Determine the [x, y] coordinate at the center of the cell enclosing the given text.  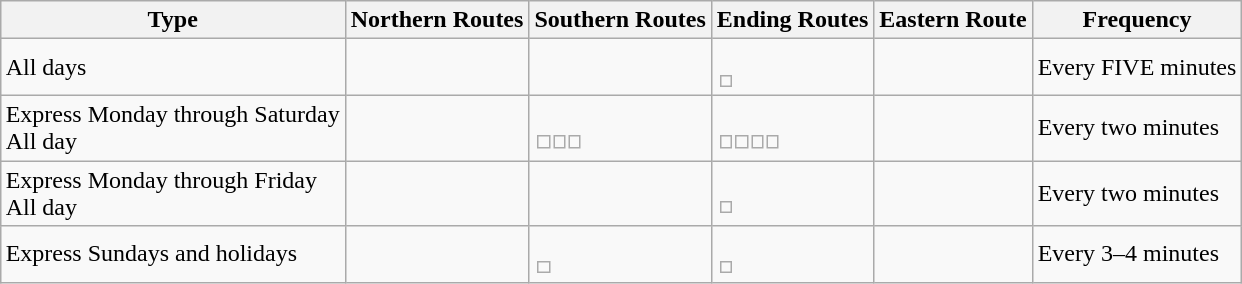
Every FIVE minutes [1137, 68]
Southern Routes [620, 20]
Every 3–4 minutes [1137, 254]
Northern Routes [437, 20]
Ending Routes [792, 20]
All days [172, 68]
Frequency [1137, 20]
Type [172, 20]
Eastern Route [953, 20]
Express Monday through SaturdayAll day [172, 128]
Express Sundays and holidays [172, 254]
Express Monday through FridayAll day [172, 192]
